Return the (X, Y) coordinate for the center point of the cell that contains the specified text.  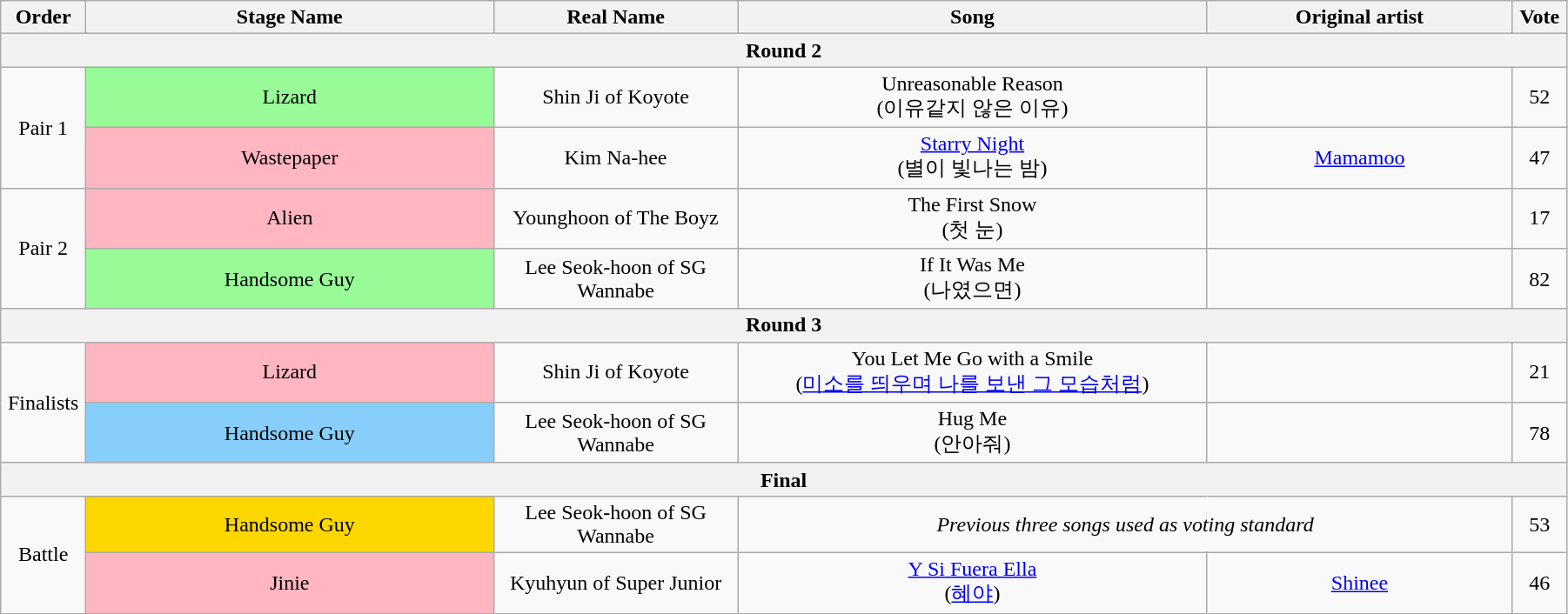
Finalists (44, 402)
Y Si Fuera Ella(혜야) (973, 583)
Vote (1539, 17)
Original artist (1359, 17)
17 (1539, 218)
Hug Me(안아줘) (973, 433)
21 (1539, 372)
Kyuhyun of Super Junior (616, 583)
Mamamoo (1359, 157)
You Let Me Go with a Smile(미소를 띄우며 나를 보낸 그 모습처럼) (973, 372)
The First Snow(첫 눈) (973, 218)
78 (1539, 433)
Shinee (1359, 583)
Real Name (616, 17)
53 (1539, 524)
Pair 2 (44, 249)
Final (784, 479)
Unreasonable Reason(이유같지 않은 이유) (973, 97)
Song (973, 17)
Kim Na-hee (616, 157)
52 (1539, 97)
If It Was Me(나였으면) (973, 279)
Wastepaper (290, 157)
Battle (44, 555)
Starry Night(별이 빛나는 밤) (973, 157)
Previous three songs used as voting standard (1125, 524)
Stage Name (290, 17)
Jinie (290, 583)
47 (1539, 157)
Round 3 (784, 325)
Round 2 (784, 50)
Order (44, 17)
82 (1539, 279)
Younghoon of The Boyz (616, 218)
Alien (290, 218)
46 (1539, 583)
Pair 1 (44, 127)
